Provide the (x, y) coordinate of the cell's center where the given text is located.  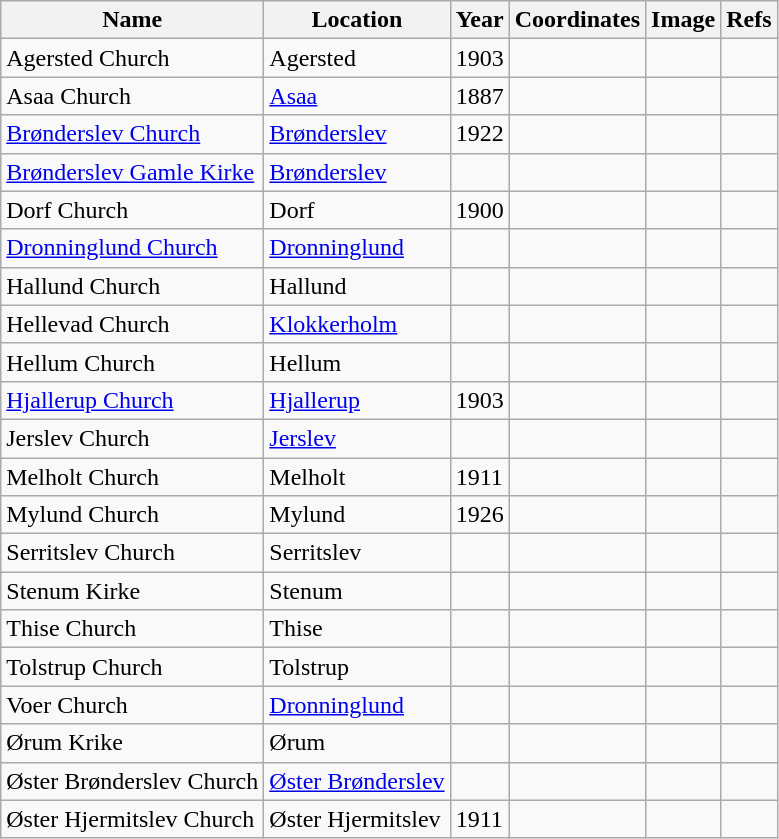
Refs (749, 20)
Name (132, 20)
Hellevad Church (132, 324)
Tolstrup Church (132, 667)
Brønderslev Gamle Kirke (132, 172)
Melholt Church (132, 477)
Øster Hjermitslev (357, 819)
Øster Hjermitslev Church (132, 819)
Øster Brønderslev Church (132, 781)
1887 (480, 96)
Ørum (357, 743)
Tolstrup (357, 667)
Coordinates (577, 20)
1900 (480, 210)
Hellum Church (132, 362)
Øster Brønderslev (357, 781)
Hallund Church (132, 286)
Jerslev (357, 438)
1922 (480, 134)
Hallund (357, 286)
Asaa (357, 96)
Agersted (357, 58)
Mylund (357, 515)
Serritslev Church (132, 553)
Jerslev Church (132, 438)
Mylund Church (132, 515)
1926 (480, 515)
Melholt (357, 477)
Agersted Church (132, 58)
Ørum Krike (132, 743)
Asaa Church (132, 96)
Year (480, 20)
Dronninglund Church (132, 248)
Thise (357, 629)
Hjallerup Church (132, 400)
Stenum Kirke (132, 591)
Hjallerup (357, 400)
Dorf Church (132, 210)
Serritslev (357, 553)
Location (357, 20)
Voer Church (132, 705)
Hellum (357, 362)
Stenum (357, 591)
Brønderslev Church (132, 134)
Thise Church (132, 629)
Dorf (357, 210)
Klokkerholm (357, 324)
Image (684, 20)
